Capture the cell that displays the provided text and extract its [x, y] central coordinate. 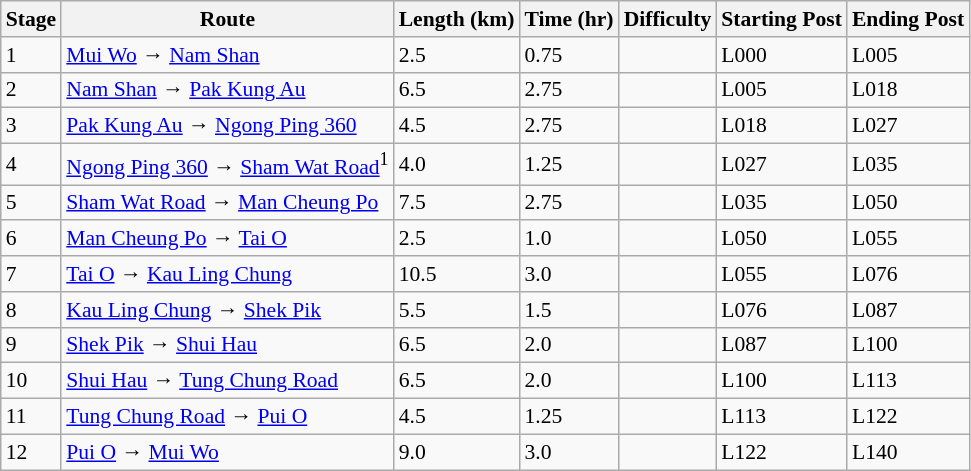
Sham Wat Road → Man Cheung Po [227, 203]
1.0 [570, 239]
Man Cheung Po → Tai O [227, 239]
1 [31, 55]
Kau Ling Chung → Shek Pik [227, 310]
0.75 [570, 55]
Ngong Ping 360 → Sham Wat Road1 [227, 164]
2 [31, 90]
Difficulty [668, 19]
Time (hr) [570, 19]
Starting Post [782, 19]
3 [31, 126]
4.0 [457, 164]
Nam Shan → Pak Kung Au [227, 90]
Tai O → Kau Ling Chung [227, 274]
8 [31, 310]
12 [31, 452]
9.0 [457, 452]
10.5 [457, 274]
Mui Wo → Nam Shan [227, 55]
7.5 [457, 203]
5.5 [457, 310]
Length (km) [457, 19]
L000 [782, 55]
Tung Chung Road → Pui O [227, 417]
Pak Kung Au → Ngong Ping 360 [227, 126]
7 [31, 274]
5 [31, 203]
Ending Post [908, 19]
9 [31, 345]
L140 [908, 452]
Route [227, 19]
11 [31, 417]
Pui O → Mui Wo [227, 452]
Shui Hau → Tung Chung Road [227, 381]
6 [31, 239]
1.5 [570, 310]
10 [31, 381]
4 [31, 164]
Stage [31, 19]
Shek Pik → Shui Hau [227, 345]
